Return the (x, y) coordinate for the center point of the cell that contains the specified text.  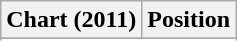
Position (189, 20)
Chart (2011) (72, 20)
